Determine the (x, y) coordinate at the center of the cell enclosing the given text.  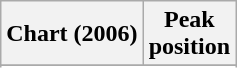
Peakposition (189, 34)
Chart (2006) (72, 34)
